Provide the [x, y] coordinate of the cell's center where the given text is located.  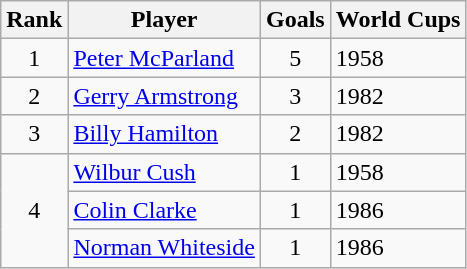
5 [295, 58]
Gerry Armstrong [164, 96]
Colin Clarke [164, 210]
Goals [295, 20]
Wilbur Cush [164, 172]
World Cups [398, 20]
Billy Hamilton [164, 134]
4 [34, 210]
Rank [34, 20]
Player [164, 20]
Peter McParland [164, 58]
Norman Whiteside [164, 248]
